Determine the [X, Y] coordinate at the center of the cell enclosing the given text.  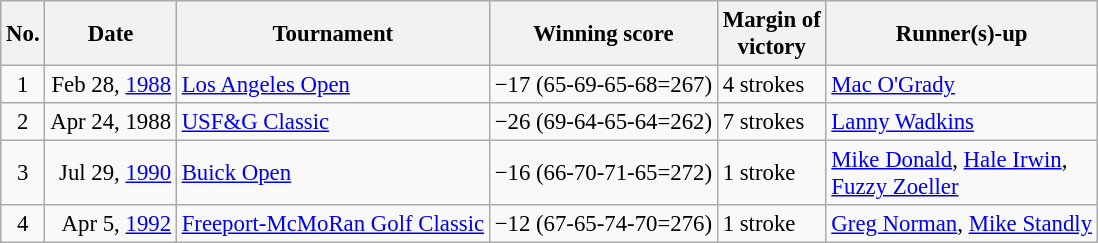
Greg Norman, Mike Standly [962, 224]
−17 (65-69-65-68=267) [603, 85]
Jul 29, 1990 [110, 174]
Apr 24, 1988 [110, 122]
−16 (66-70-71-65=272) [603, 174]
Mike Donald, Hale Irwin, Fuzzy Zoeller [962, 174]
−26 (69-64-65-64=262) [603, 122]
−12 (67-65-74-70=276) [603, 224]
4 [23, 224]
Mac O'Grady [962, 85]
3 [23, 174]
Date [110, 34]
Margin ofvictory [772, 34]
Freeport-McMoRan Golf Classic [332, 224]
Buick Open [332, 174]
Los Angeles Open [332, 85]
7 strokes [772, 122]
1 [23, 85]
Feb 28, 1988 [110, 85]
No. [23, 34]
Lanny Wadkins [962, 122]
4 strokes [772, 85]
2 [23, 122]
Runner(s)-up [962, 34]
Tournament [332, 34]
Winning score [603, 34]
Apr 5, 1992 [110, 224]
USF&G Classic [332, 122]
